Return (x, y) of the center of cell containing provided text 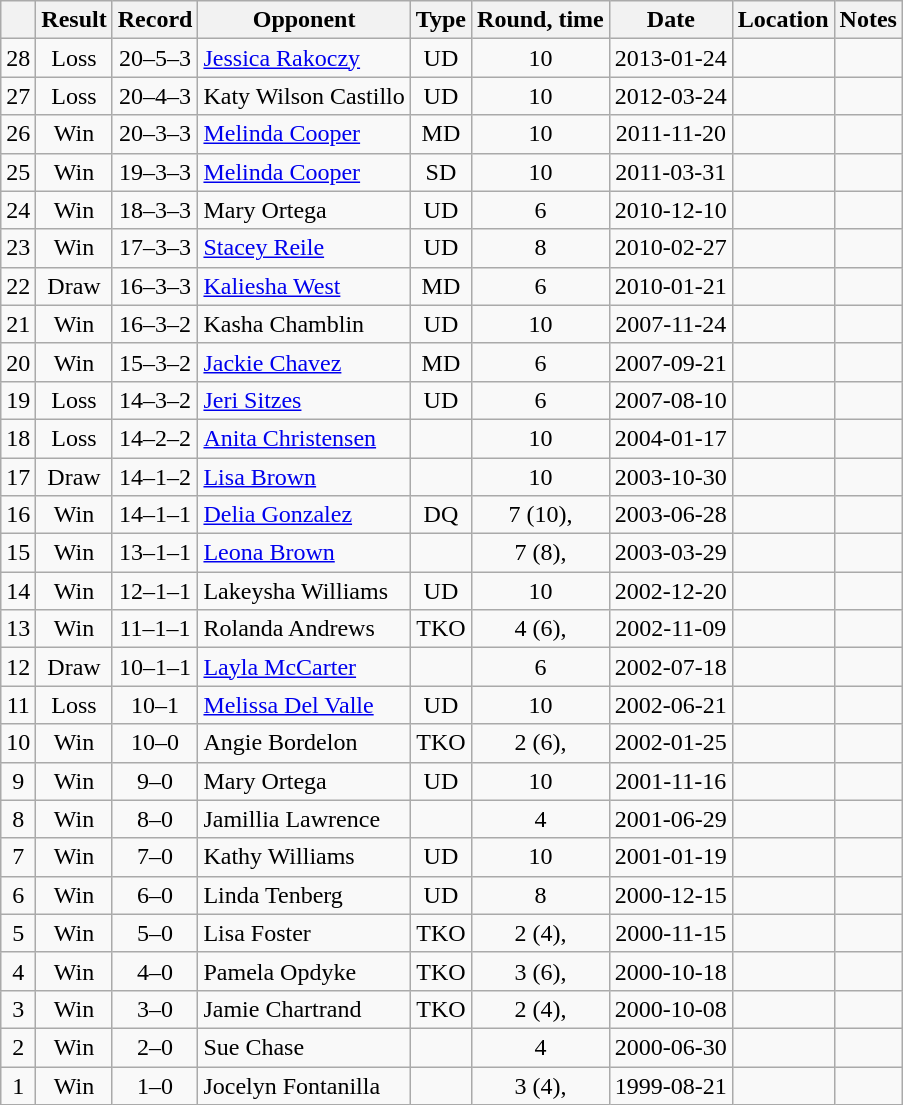
4–0 (155, 971)
17 (18, 477)
20–5–3 (155, 58)
16 (18, 515)
Stacey Reile (304, 248)
2000-10-08 (670, 1009)
Jamie Chartrand (304, 1009)
26 (18, 134)
20–4–3 (155, 96)
6–0 (155, 895)
3 (4), (541, 1085)
7 (8), (541, 553)
Jocelyn Fontanilla (304, 1085)
2001-11-16 (670, 781)
18 (18, 438)
9 (18, 781)
2002-07-18 (670, 667)
Opponent (304, 20)
2000-11-15 (670, 933)
18–3–3 (155, 210)
Leona Brown (304, 553)
Date (670, 20)
2001-01-19 (670, 857)
Record (155, 20)
2013-01-24 (670, 58)
19 (18, 400)
3–0 (155, 1009)
2 (6), (541, 743)
17–3–3 (155, 248)
7 (18, 857)
Anita Christensen (304, 438)
2011-03-31 (670, 172)
1999-08-21 (670, 1085)
Notes (868, 20)
SD (440, 172)
2003-06-28 (670, 515)
20–3–3 (155, 134)
Kasha Chamblin (304, 324)
13–1–1 (155, 553)
8–0 (155, 819)
7 (10), (541, 515)
Lisa Brown (304, 477)
14–2–2 (155, 438)
12–1–1 (155, 591)
Angie Bordelon (304, 743)
2002-12-20 (670, 591)
Type (440, 20)
14–1–2 (155, 477)
2007-09-21 (670, 362)
5–0 (155, 933)
2003-03-29 (670, 553)
5 (18, 933)
2007-11-24 (670, 324)
20 (18, 362)
24 (18, 210)
2000-06-30 (670, 1047)
10–1–1 (155, 667)
Lakeysha Williams (304, 591)
10–0 (155, 743)
25 (18, 172)
Linda Tenberg (304, 895)
2011-11-20 (670, 134)
Melissa Del Valle (304, 705)
Rolanda Andrews (304, 629)
14 (18, 591)
Result (74, 20)
Jessica Rakoczy (304, 58)
Delia Gonzalez (304, 515)
2002-06-21 (670, 705)
1 (18, 1085)
Sue Chase (304, 1047)
Lisa Foster (304, 933)
2010-12-10 (670, 210)
2002-11-09 (670, 629)
2001-06-29 (670, 819)
3 (18, 1009)
2003-10-30 (670, 477)
13 (18, 629)
Jamillia Lawrence (304, 819)
Jeri Sitzes (304, 400)
2000-12-15 (670, 895)
16–3–3 (155, 286)
21 (18, 324)
2002-01-25 (670, 743)
14–1–1 (155, 515)
2010-02-27 (670, 248)
Kathy Williams (304, 857)
2007-08-10 (670, 400)
1–0 (155, 1085)
Layla McCarter (304, 667)
14–3–2 (155, 400)
7–0 (155, 857)
2 (18, 1047)
3 (6), (541, 971)
Location (783, 20)
4 (6), (541, 629)
9–0 (155, 781)
Jackie Chavez (304, 362)
Round, time (541, 20)
23 (18, 248)
15–3–2 (155, 362)
19–3–3 (155, 172)
2010-01-21 (670, 286)
2012-03-24 (670, 96)
15 (18, 553)
28 (18, 58)
Katy Wilson Castillo (304, 96)
Pamela Opdyke (304, 971)
DQ (440, 515)
2000-10-18 (670, 971)
Kaliesha West (304, 286)
12 (18, 667)
11 (18, 705)
27 (18, 96)
16–3–2 (155, 324)
10–1 (155, 705)
22 (18, 286)
11–1–1 (155, 629)
2004-01-17 (670, 438)
2–0 (155, 1047)
